For the text-containing cell, return its midpoint in (x, y) coordinate format. 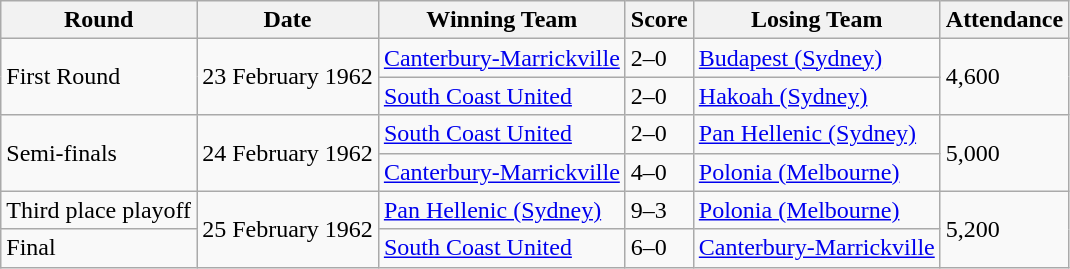
Date (288, 20)
9–3 (659, 210)
Budapest (Sydney) (816, 58)
4–0 (659, 172)
5,000 (1004, 153)
5,200 (1004, 229)
6–0 (659, 248)
First Round (99, 77)
Losing Team (816, 20)
Winning Team (502, 20)
Round (99, 20)
Attendance (1004, 20)
24 February 1962 (288, 153)
4,600 (1004, 77)
Final (99, 248)
Score (659, 20)
Hakoah (Sydney) (816, 96)
23 February 1962 (288, 77)
Semi-finals (99, 153)
Third place playoff (99, 210)
25 February 1962 (288, 229)
